Capture the cell that displays the provided text and extract its (X, Y) central coordinate. 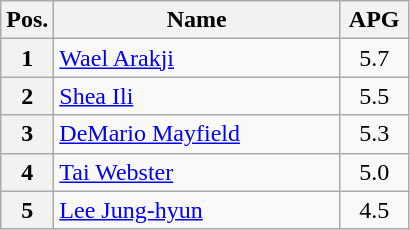
Lee Jung-hyun (197, 210)
5.3 (374, 134)
4 (28, 172)
5.7 (374, 58)
1 (28, 58)
4.5 (374, 210)
Name (197, 20)
Pos. (28, 20)
DeMario Mayfield (197, 134)
Shea Ili (197, 96)
Tai Webster (197, 172)
APG (374, 20)
3 (28, 134)
5 (28, 210)
5.0 (374, 172)
5.5 (374, 96)
2 (28, 96)
Wael Arakji (197, 58)
